Determine the [x, y] coordinate at the center of the cell enclosing the given text.  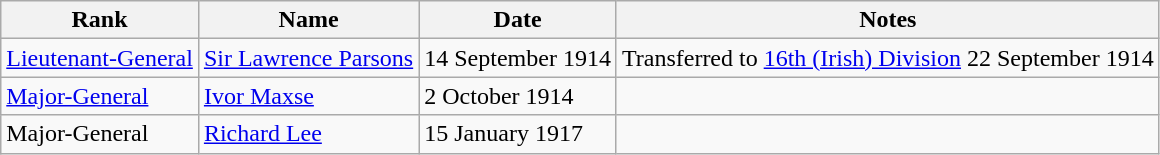
Transferred to 16th (Irish) Division 22 September 1914 [888, 58]
Ivor Maxse [308, 96]
15 January 1917 [518, 134]
Richard Lee [308, 134]
Notes [888, 20]
Rank [100, 20]
Sir Lawrence Parsons [308, 58]
2 October 1914 [518, 96]
Name [308, 20]
Lieutenant-General [100, 58]
Date [518, 20]
14 September 1914 [518, 58]
